Identify which cell holds the provided text, then report its (x, y) central coordinate. 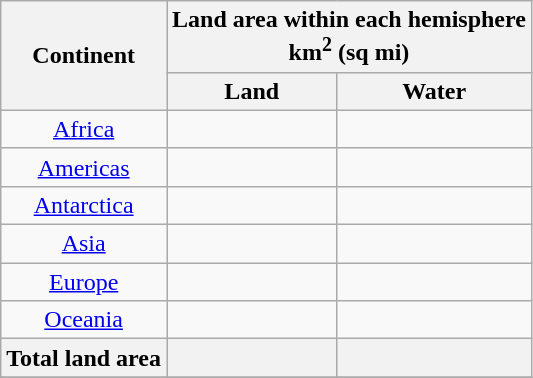
Americas (84, 167)
Water (434, 91)
Asia (84, 244)
Land area within each hemispherekm2 (sq mi) (350, 37)
Land (252, 91)
Total land area (84, 358)
Oceania (84, 320)
Europe (84, 282)
Antarctica (84, 205)
Continent (84, 56)
Africa (84, 129)
